Locate the cell with the specified text and output its (x, y) center coordinate. 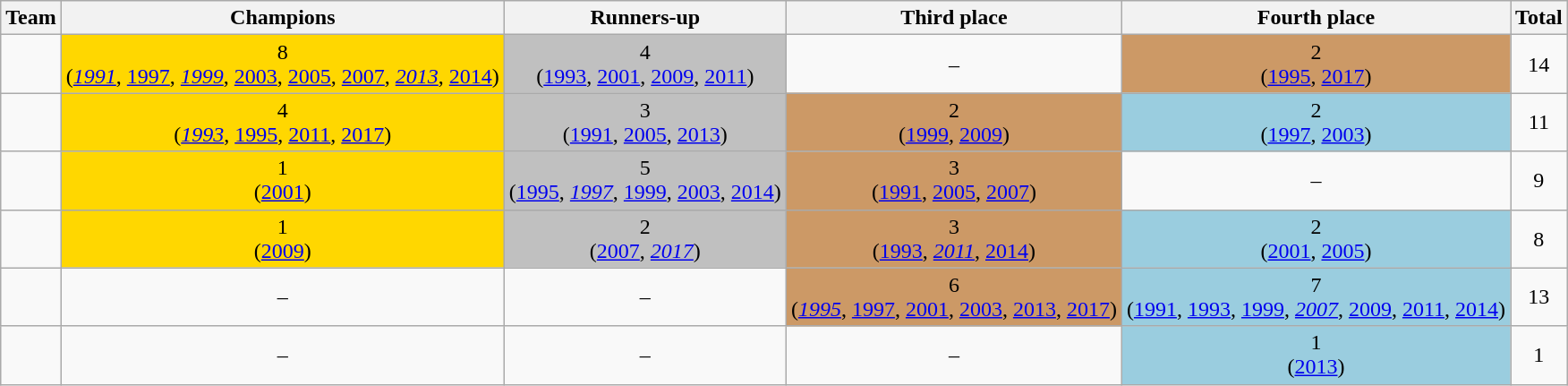
1(2013) (1316, 355)
2(1999, 2009) (954, 122)
Total (1539, 18)
4(1993, 2001, 2009, 2011) (644, 64)
Champions (283, 18)
8(1991, 1997, 1999, 2003, 2005, 2007, 2013, 2014) (283, 64)
11 (1539, 122)
Runners-up (644, 18)
3(1991, 2005, 2007) (954, 181)
Fourth place (1316, 18)
3(1993, 2011, 2014) (954, 238)
2(2007, 2017) (644, 238)
5(1995, 1997, 1999, 2003, 2014) (644, 181)
Team (31, 18)
2(1997, 2003) (1316, 122)
6(1995, 1997, 2001, 2003, 2013, 2017) (954, 297)
14 (1539, 64)
9 (1539, 181)
1 (1539, 355)
13 (1539, 297)
2(2001, 2005) (1316, 238)
Third place (954, 18)
1(2001) (283, 181)
2(1995, 2017) (1316, 64)
7(1991, 1993, 1999, 2007, 2009, 2011, 2014) (1316, 297)
4(1993, 1995, 2011, 2017) (283, 122)
1(2009) (283, 238)
8 (1539, 238)
3(1991, 2005, 2013) (644, 122)
